Extract the (X, Y) coordinate from the center of the cell holding the provided text.  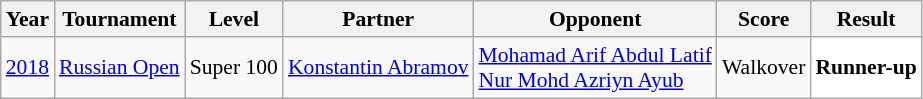
Runner-up (866, 68)
Opponent (596, 19)
Super 100 (234, 68)
Partner (378, 19)
Russian Open (120, 68)
Level (234, 19)
Result (866, 19)
Konstantin Abramov (378, 68)
Tournament (120, 19)
Year (28, 19)
Walkover (764, 68)
Mohamad Arif Abdul Latif Nur Mohd Azriyn Ayub (596, 68)
Score (764, 19)
2018 (28, 68)
